Capture the cell that displays the provided text and extract its (X, Y) central coordinate. 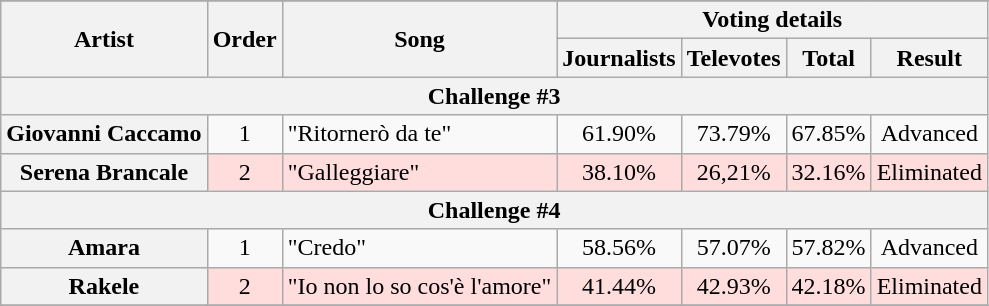
Challenge #3 (494, 96)
"Ritornerò da te" (420, 134)
38.10% (619, 172)
58.56% (619, 248)
32.16% (828, 172)
Voting details (772, 20)
41.44% (619, 286)
"Io non lo so cos'è l'amore" (420, 286)
57.07% (734, 248)
73.79% (734, 134)
Result (929, 58)
67.85% (828, 134)
Televotes (734, 58)
Challenge #4 (494, 210)
Total (828, 58)
Order (244, 39)
42.93% (734, 286)
Song (420, 39)
"Galleggiare" (420, 172)
Serena Brancale (104, 172)
Giovanni Caccamo (104, 134)
Amara (104, 248)
Rakele (104, 286)
61.90% (619, 134)
42.18% (828, 286)
Journalists (619, 58)
26,21% (734, 172)
Artist (104, 39)
"Credo" (420, 248)
57.82% (828, 248)
